Return the [x, y] coordinate for the center point of the cell that contains the specified text.  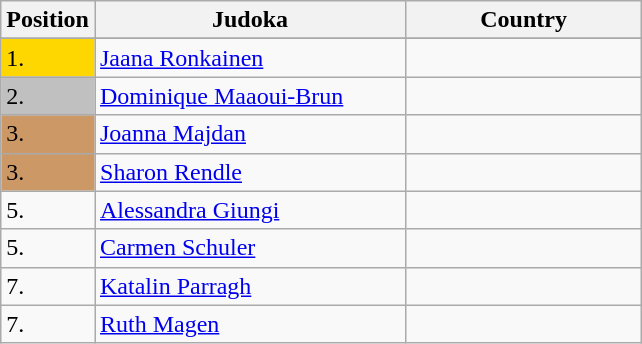
Position [48, 20]
1. [48, 58]
Ruth Magen [250, 324]
Sharon Rendle [250, 172]
Katalin Parragh [250, 286]
Dominique Maaoui-Brun [250, 96]
Carmen Schuler [250, 248]
Jaana Ronkainen [250, 58]
Judoka [250, 20]
Joanna Majdan [250, 134]
Country [524, 20]
Alessandra Giungi [250, 210]
2. [48, 96]
